For the text-containing cell, return its midpoint in (X, Y) coordinate format. 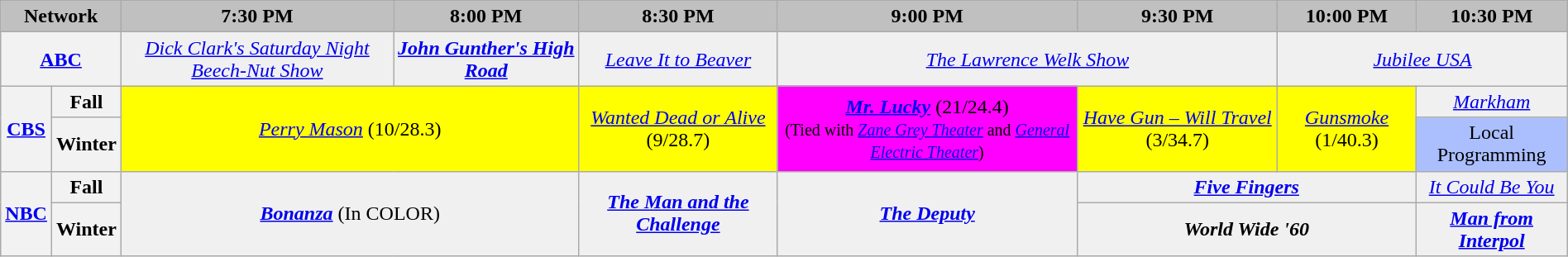
The Man and the Challenge (678, 213)
7:30 PM (256, 17)
NBC (26, 213)
Local Programming (1492, 144)
Leave It to Beaver (678, 59)
John Gunther's High Road (486, 59)
Jubilee USA (1422, 59)
World Wide '60 (1246, 230)
Network (61, 17)
Dick Clark's Saturday Night Beech-Nut Show (256, 59)
Have Gun – Will Travel (3/34.7) (1178, 129)
9:30 PM (1178, 17)
8:30 PM (678, 17)
The Lawrence Welk Show (1027, 59)
9:00 PM (928, 17)
10:00 PM (1346, 17)
Mr. Lucky (21/24.4)(Tied with Zane Grey Theater and General Electric Theater) (928, 129)
Man from Interpol (1492, 230)
Bonanza (In COLOR) (350, 213)
10:30 PM (1492, 17)
Markham (1492, 102)
Five Fingers (1246, 187)
CBS (26, 129)
The Deputy (928, 213)
ABC (61, 59)
Perry Mason (10/28.3) (350, 129)
It Could Be You (1492, 187)
Gunsmoke (1/40.3) (1346, 129)
Wanted Dead or Alive (9/28.7) (678, 129)
8:00 PM (486, 17)
